Scan for the cell matching the given text and deliver its [x, y] coordinate at center. 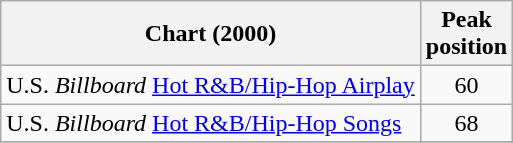
U.S. Billboard Hot R&B/Hip-Hop Songs [211, 123]
U.S. Billboard Hot R&B/Hip-Hop Airplay [211, 85]
Chart (2000) [211, 34]
Peakposition [466, 34]
68 [466, 123]
60 [466, 85]
